Provide the [X, Y] coordinate of the cell's center where the given text is located.  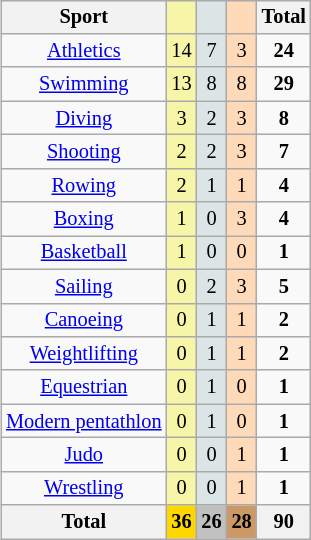
Canoeing [84, 320]
Weightlifting [84, 354]
Swimming [84, 84]
Wrestling [84, 488]
13 [181, 84]
90 [284, 522]
36 [181, 522]
Shooting [84, 152]
14 [181, 51]
26 [212, 522]
Boxing [84, 219]
5 [284, 286]
29 [284, 84]
Sport [84, 17]
24 [284, 51]
Diving [84, 118]
Rowing [84, 185]
Athletics [84, 51]
Sailing [84, 286]
Basketball [84, 253]
Judo [84, 455]
Equestrian [84, 387]
Modern pentathlon [84, 421]
28 [242, 522]
